Identify which cell holds the provided text, then report its [X, Y] central coordinate. 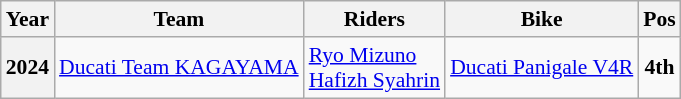
Year [28, 19]
2024 [28, 68]
4th [660, 68]
Bike [542, 19]
Ducati Panigale V4R [542, 68]
Pos [660, 19]
Ryo Mizuno Hafizh Syahrin [374, 68]
Riders [374, 19]
Ducati Team KAGAYAMA [179, 68]
Team [179, 19]
